Identify which cell holds the provided text, then report its (X, Y) central coordinate. 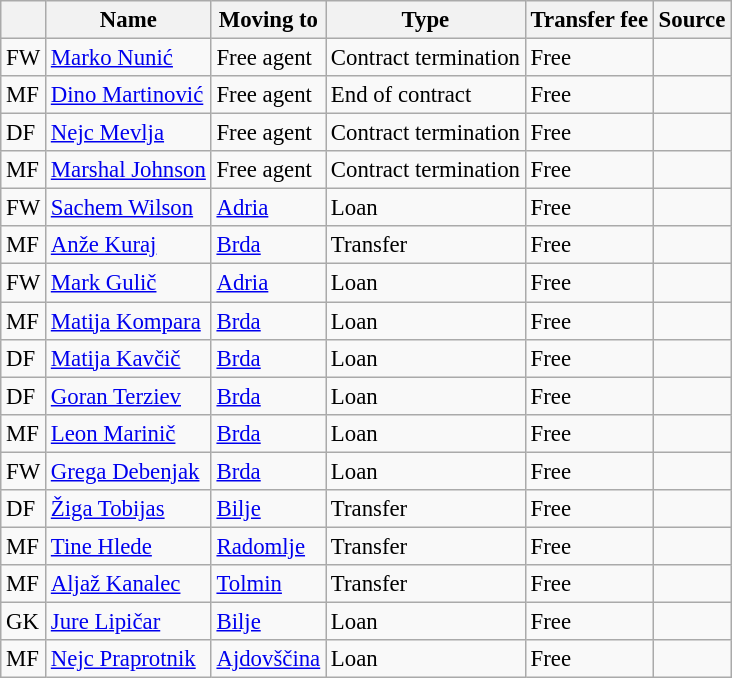
Grega Debenjak (129, 471)
Moving to (268, 20)
Jure Lipičar (129, 621)
Type (426, 20)
Aljaž Kanalec (129, 584)
Name (129, 20)
GK (24, 621)
Matija Kompara (129, 321)
End of contract (426, 95)
Dino Martinović (129, 95)
Marko Nunić (129, 58)
Žiga Tobijas (129, 509)
Source (692, 20)
Goran Terziev (129, 396)
Marshal Johnson (129, 170)
Transfer fee (589, 20)
Nejc Mevlja (129, 133)
Mark Gulič (129, 283)
Nejc Praprotnik (129, 659)
Ajdovščina (268, 659)
Matija Kavčič (129, 358)
Sachem Wilson (129, 208)
Leon Marinič (129, 433)
Radomlje (268, 546)
Tolmin (268, 584)
Anže Kuraj (129, 245)
Tine Hlede (129, 546)
